From the cell containing the given text, extract its center point as (X, Y) coordinate. 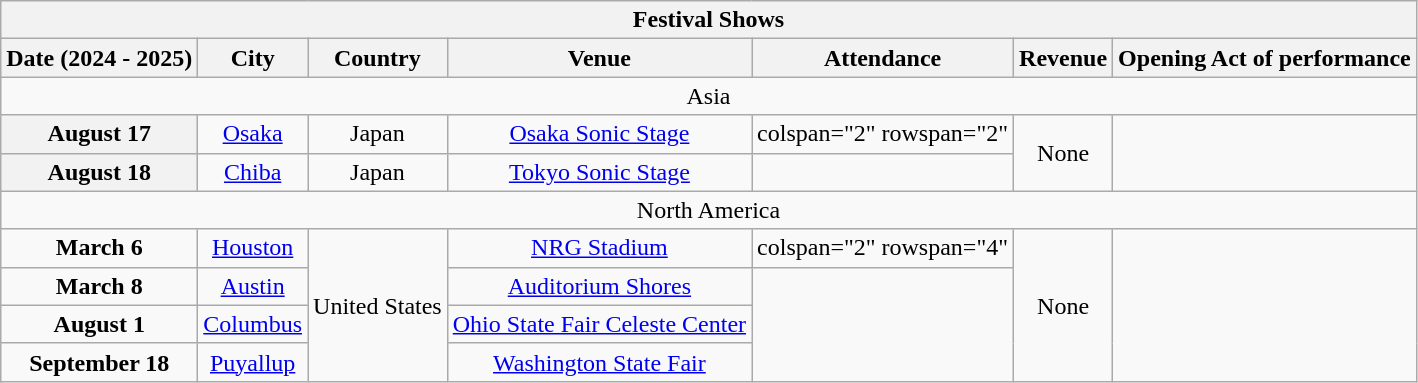
Puyallup (253, 362)
Auditorium Shores (599, 286)
Venue (599, 58)
NRG Stadium (599, 248)
Houston (253, 248)
Date (2024 - 2025) (100, 58)
Opening Act of performance (1265, 58)
Festival Shows (709, 20)
August 1 (100, 324)
Revenue (1064, 58)
Chiba (253, 172)
September 18 (100, 362)
colspan="2" rowspan="4" (883, 248)
Osaka (253, 134)
Austin (253, 286)
Osaka Sonic Stage (599, 134)
Attendance (883, 58)
Ohio State Fair Celeste Center (599, 324)
Asia (709, 96)
August 18 (100, 172)
March 6 (100, 248)
March 8 (100, 286)
Tokyo Sonic Stage (599, 172)
Washington State Fair (599, 362)
colspan="2" rowspan="2" (883, 134)
North America (709, 210)
United States (378, 305)
Columbus (253, 324)
Country (378, 58)
August 17 (100, 134)
City (253, 58)
